Capture the cell that displays the provided text and extract its [X, Y] central coordinate. 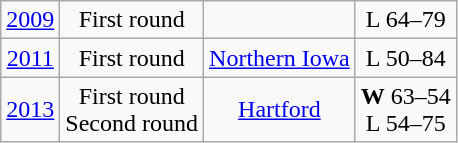
W 63–54L 54–75 [406, 110]
2011 [30, 58]
2009 [30, 20]
L 64–79 [406, 20]
First roundSecond round [132, 110]
Hartford [280, 110]
L 50–84 [406, 58]
2013 [30, 110]
Northern Iowa [280, 58]
